For the text-containing cell, return its midpoint in [X, Y] coordinate format. 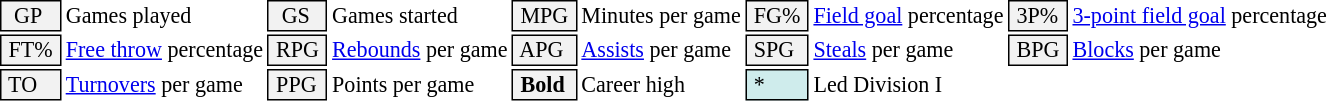
Career high [661, 85]
MPG [544, 16]
Bold [544, 85]
Steals per game [908, 50]
RPG [298, 50]
FG% [777, 16]
Minutes per game [661, 16]
APG [544, 50]
BPG [1038, 50]
GP [30, 16]
Free throw percentage [164, 50]
* [777, 85]
Games started [420, 16]
Points per game [420, 85]
GS [298, 16]
3P% [1038, 16]
Games played [164, 16]
FT% [30, 50]
PPG [298, 85]
TO [30, 85]
Led Division I [908, 85]
Turnovers per game [164, 85]
Rebounds per game [420, 50]
SPG [777, 50]
Field goal percentage [908, 16]
Assists per game [661, 50]
